From the cell containing the given text, extract its center point as (x, y) coordinate. 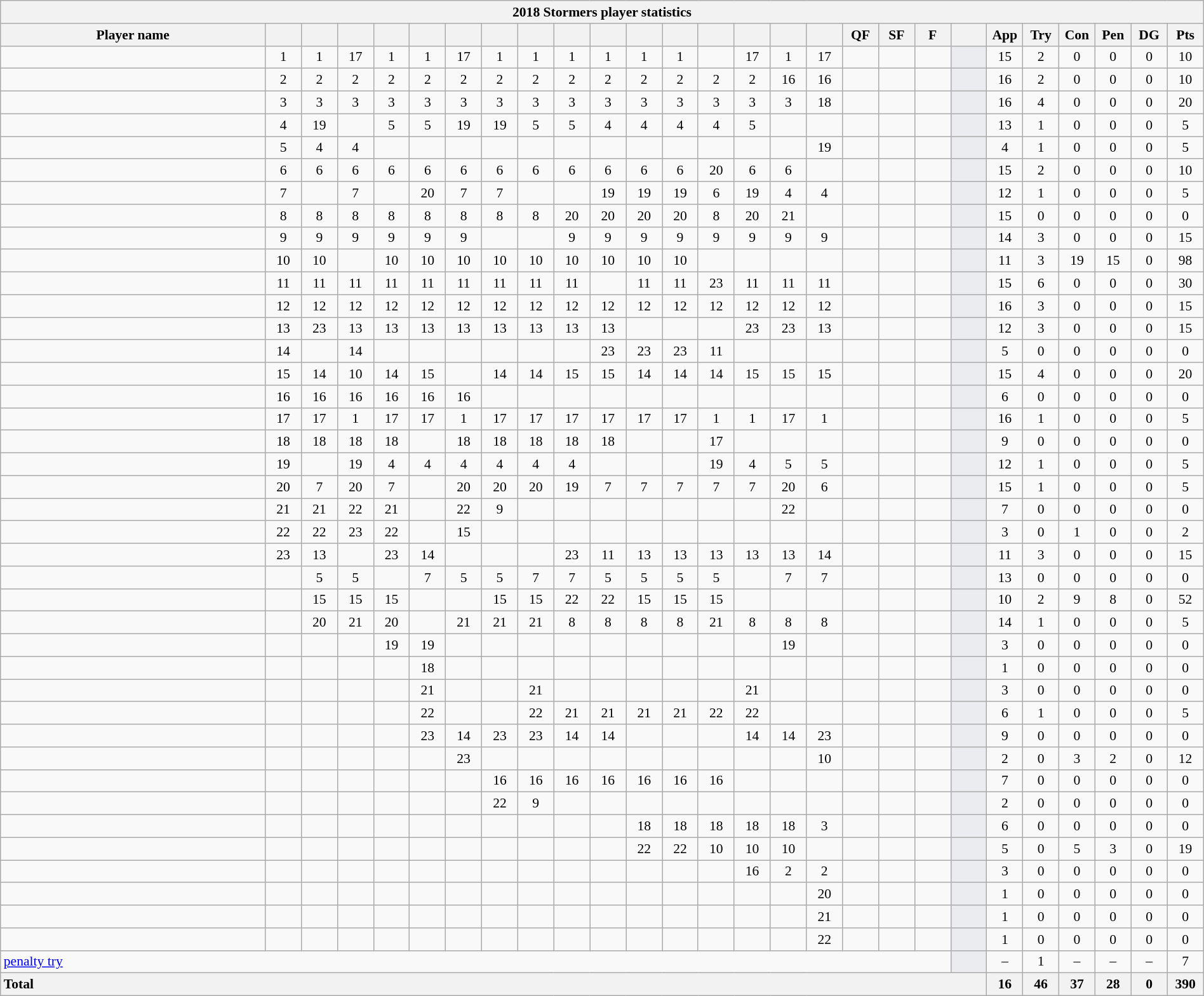
penalty try (476, 962)
Total (494, 985)
QF (861, 35)
28 (1113, 985)
SF (897, 35)
F (932, 35)
App (1005, 35)
Try (1041, 35)
390 (1185, 985)
Pts (1185, 35)
DG (1149, 35)
Player name (133, 35)
30 (1185, 284)
37 (1077, 985)
98 (1185, 261)
Con (1077, 35)
Pen (1113, 35)
52 (1185, 600)
46 (1041, 985)
2018 Stormers player statistics (602, 12)
